Extract the [X, Y] coordinate from the center of the cell holding the provided text.  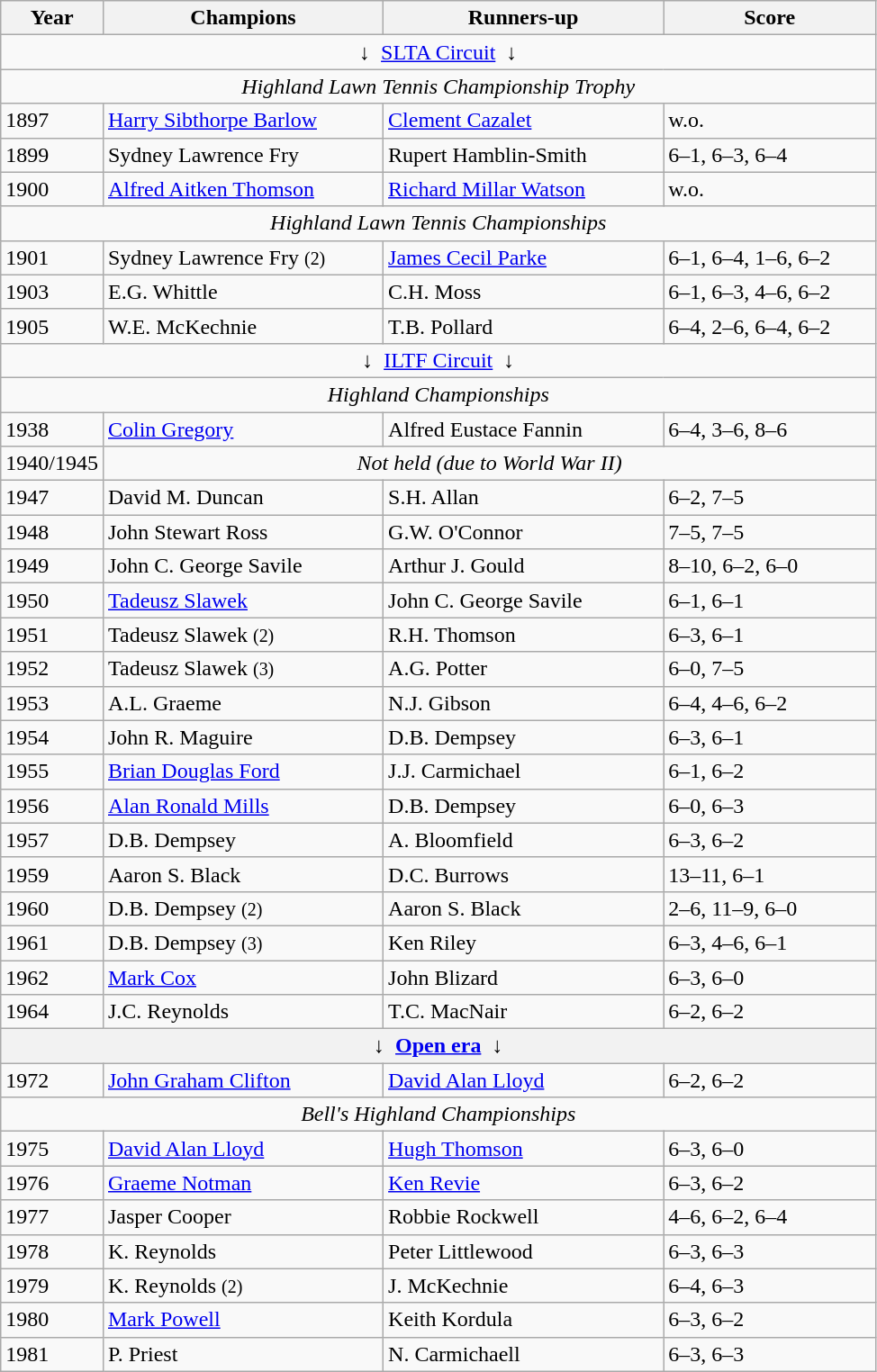
1951 [52, 635]
Clement Cazalet [524, 121]
E.G. Whittle [243, 292]
Tadeusz Slawek (3) [243, 669]
1949 [52, 566]
D.C. Burrows [524, 874]
6–0, 6–3 [770, 806]
N.J. Gibson [524, 703]
Score [770, 18]
D.B. Dempsey (2) [243, 908]
Highland Lawn Tennis Championship Trophy [438, 86]
1981 [52, 1354]
Ken Riley [524, 943]
R.H. Thomson [524, 635]
James Cecil Parke [524, 257]
1940/1945 [52, 464]
Graeme Notman [243, 1183]
Robbie Rockwell [524, 1217]
7–5, 7–5 [770, 532]
W.E. McKechnie [243, 326]
1972 [52, 1080]
1905 [52, 326]
Tadeusz Slawek [243, 600]
C.H. Moss [524, 292]
1979 [52, 1286]
2–6, 11–9, 6–0 [770, 908]
1901 [52, 257]
1950 [52, 600]
1897 [52, 121]
Not held (due to World War II) [489, 464]
1957 [52, 840]
↓ ILTF Circuit ↓ [438, 360]
6–1, 6–2 [770, 772]
N. Carmichaell [524, 1354]
S.H. Allan [524, 498]
K. Reynolds (2) [243, 1286]
6–4, 6–3 [770, 1286]
1980 [52, 1320]
1976 [52, 1183]
Runners-up [524, 18]
6–4, 2–6, 6–4, 6–2 [770, 326]
Highland Championships [438, 394]
Alfred Aitken Thomson [243, 189]
D.B. Dempsey (3) [243, 943]
1959 [52, 874]
T.C. MacNair [524, 1012]
1978 [52, 1251]
1952 [52, 669]
K. Reynolds [243, 1251]
Ken Revie [524, 1183]
8–10, 6–2, 6–0 [770, 566]
1899 [52, 155]
Alan Ronald Mills [243, 806]
↓ Open era ↓ [438, 1046]
John Blizard [524, 977]
1954 [52, 737]
A. Bloomfield [524, 840]
John R. Maguire [243, 737]
J. McKechnie [524, 1286]
Keith Kordula [524, 1320]
J.C. Reynolds [243, 1012]
David M. Duncan [243, 498]
Arthur J. Gould [524, 566]
1960 [52, 908]
13–11, 6–1 [770, 874]
John Stewart Ross [243, 532]
Brian Douglas Ford [243, 772]
Richard Millar Watson [524, 189]
1900 [52, 189]
Tadeusz Slawek (2) [243, 635]
J.J. Carmichael [524, 772]
1903 [52, 292]
4–6, 6–2, 6–4 [770, 1217]
6–2, 7–5 [770, 498]
Highland Lawn Tennis Championships [438, 223]
T.B. Pollard [524, 326]
1962 [52, 977]
Year [52, 18]
1964 [52, 1012]
6–1, 6–4, 1–6, 6–2 [770, 257]
Peter Littlewood [524, 1251]
6–4, 4–6, 6–2 [770, 703]
Champions [243, 18]
P. Priest [243, 1354]
1955 [52, 772]
1961 [52, 943]
1947 [52, 498]
1977 [52, 1217]
A.G. Potter [524, 669]
Rupert Hamblin-Smith [524, 155]
Mark Powell [243, 1320]
Jasper Cooper [243, 1217]
1938 [52, 429]
Colin Gregory [243, 429]
6–4, 3–6, 8–6 [770, 429]
1956 [52, 806]
1975 [52, 1149]
Harry Sibthorpe Barlow [243, 121]
1948 [52, 532]
6–1, 6–1 [770, 600]
Bell's Highland Championships [438, 1115]
A.L. Graeme [243, 703]
↓ SLTA Circuit ↓ [438, 52]
John Graham Clifton [243, 1080]
Alfred Eustace Fannin [524, 429]
6–0, 7–5 [770, 669]
Sydney Lawrence Fry (2) [243, 257]
6–1, 6–3, 4–6, 6–2 [770, 292]
Hugh Thomson [524, 1149]
G.W. O'Connor [524, 532]
6–3, 4–6, 6–1 [770, 943]
6–1, 6–3, 6–4 [770, 155]
1953 [52, 703]
Mark Cox [243, 977]
Sydney Lawrence Fry [243, 155]
